Return (x, y) of the center of cell containing provided text 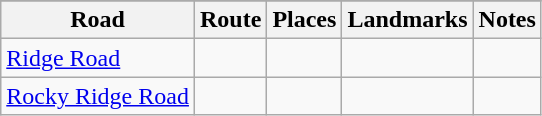
Landmarks (408, 20)
Notes (507, 20)
Route (230, 20)
Rocky Ridge Road (98, 96)
Road (98, 20)
Places (304, 20)
Ridge Road (98, 58)
